Scan for the cell matching the given text and deliver its (x, y) coordinate at center. 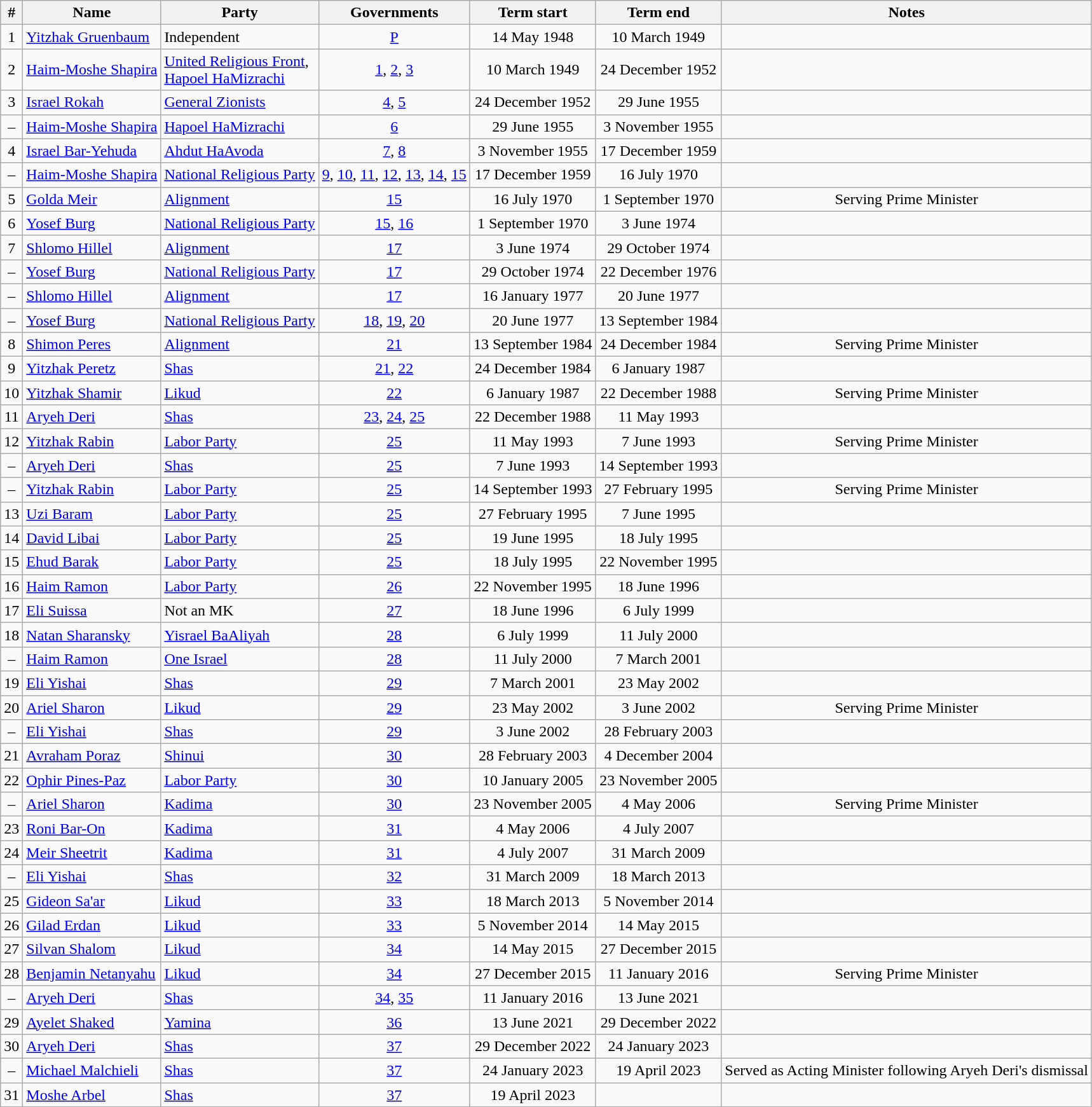
David Libai (92, 538)
4, 5 (394, 102)
7 June 1995 (659, 514)
Term end (659, 13)
20 (11, 708)
Yitzhak Gruenbaum (92, 37)
One Israel (240, 659)
9 (11, 369)
Hapoel HaMizrachi (240, 127)
Name (92, 13)
P (394, 37)
32 (394, 877)
General Zionists (240, 102)
Shimon Peres (92, 345)
16 (11, 586)
Independent (240, 37)
Ahdut HaAvoda (240, 151)
Eli Suissa (92, 610)
Golda Meir (92, 199)
Gilad Erdan (92, 925)
19 (11, 683)
22 December 1976 (659, 272)
Term start (533, 13)
8 (11, 345)
Notes (906, 13)
15, 16 (394, 223)
Ophir Pines-Paz (92, 780)
24 (11, 853)
34, 35 (394, 998)
9, 10, 11, 12, 13, 14, 15 (394, 175)
Yitzhak Peretz (92, 369)
23, 24, 25 (394, 417)
3 (11, 102)
Michael Malchieli (92, 1070)
Not an MK (240, 610)
Yisrael BaAliyah (240, 635)
Served as Acting Minister following Aryeh Deri's dismissal (906, 1070)
18 (11, 635)
16 January 1977 (533, 296)
Uzi Baram (92, 514)
Ayelet Shaked (92, 1022)
5 (11, 199)
Yamina (240, 1022)
Shinui (240, 756)
Natan Sharansky (92, 635)
12 (11, 441)
Governments (394, 13)
Silvan Shalom (92, 949)
1, 2, 3 (394, 70)
14 May 1948 (533, 37)
Avraham Poraz (92, 756)
19 June 1995 (533, 538)
7 (11, 247)
Israel Rokah (92, 102)
Ehud Barak (92, 562)
Israel Bar-Yehuda (92, 151)
11 (11, 417)
1 (11, 37)
Benjamin Netanyahu (92, 973)
United Religious Front,Hapoel HaMizrachi (240, 70)
13 (11, 514)
Moshe Arbel (92, 1094)
Party (240, 13)
21, 22 (394, 369)
14 (11, 538)
Meir Sheetrit (92, 853)
Gideon Sa'ar (92, 901)
18, 19, 20 (394, 320)
10 (11, 393)
10 January 2005 (533, 780)
4 (11, 151)
# (11, 13)
23 (11, 829)
Yitzhak Shamir (92, 393)
7, 8 (394, 151)
36 (394, 1022)
4 December 2004 (659, 756)
Roni Bar-On (92, 829)
2 (11, 70)
